Locate the cell with the specified text and output its [x, y] center coordinate. 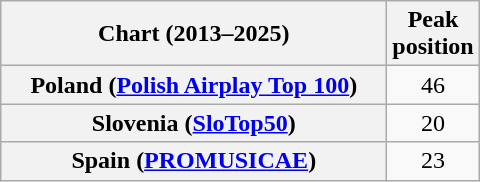
Slovenia (SloTop50) [194, 123]
Spain (PROMUSICAE) [194, 161]
20 [433, 123]
46 [433, 85]
23 [433, 161]
Chart (2013–2025) [194, 34]
Poland (Polish Airplay Top 100) [194, 85]
Peakposition [433, 34]
